Extract the (X, Y) coordinate from the center of the cell holding the provided text.  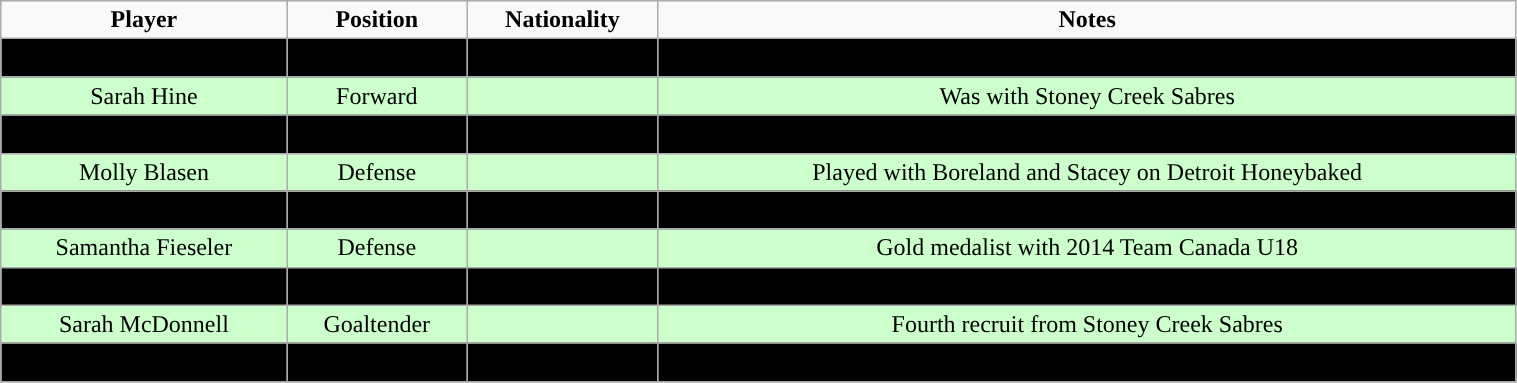
Lea Boreland (144, 58)
Molly Blasen (144, 172)
Third recruit from Stoney Creek Sabres (1087, 210)
Acclaimed Goaltender with Assabet Valley Team (1087, 362)
Rachael Smith (144, 134)
Samantha Fieseler (144, 248)
Sarah McDonnell (144, 324)
Morgan Stacey (144, 286)
Sarah Hine (144, 96)
Was with Stoney Creek Sabres (1087, 96)
Notes (1087, 20)
Nationality (563, 20)
Kerri St. Denis (144, 362)
Played with Boreland and Stacey on Detroit Honeybaked (1087, 172)
Played with Blasen and Boreland on Detroit Honeybaked (1087, 286)
Player (144, 20)
Fourth recruit from Stoney Creek Sabres (1087, 324)
Played with Detroit Honeybaked (1087, 58)
Played with Hine on Stoney Creek Sabres (1087, 134)
Gold medalist with 2014 Team Canada U18 (1087, 248)
Position (376, 20)
Nicole Collier (144, 210)
